Output the (X, Y) coordinate of the center of the cell containing the given text.  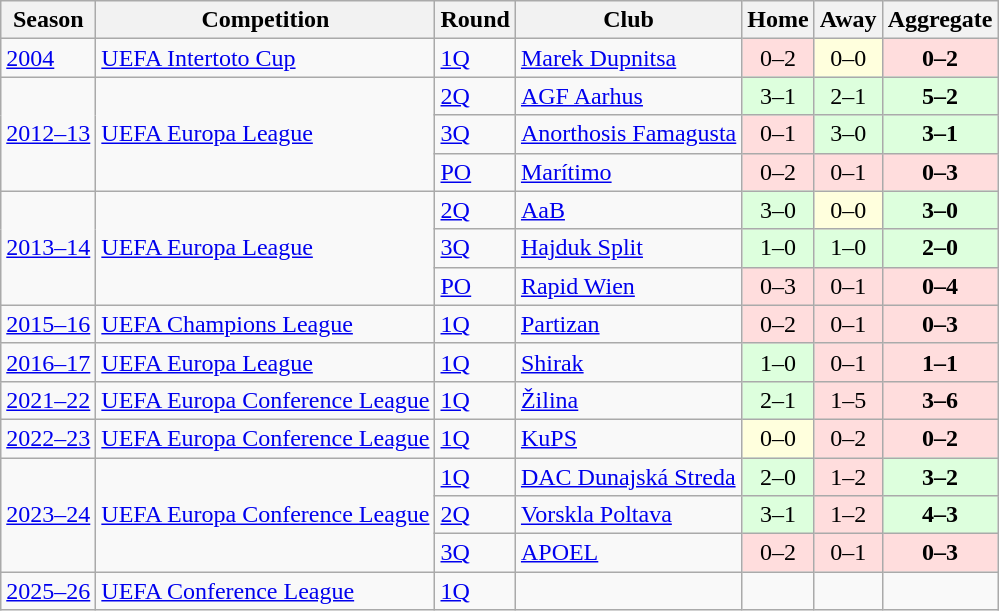
Žilina (628, 400)
Home (778, 20)
Anorthosis Famagusta (628, 134)
2004 (48, 58)
0–4 (940, 286)
3–6 (940, 400)
Marítimo (628, 172)
1–1 (940, 362)
Marek Dupnitsa (628, 58)
APOEL (628, 553)
2015–16 (48, 324)
KuPS (628, 438)
3–2 (940, 477)
Shirak (628, 362)
5–2 (940, 96)
Rapid Wien (628, 286)
2012–13 (48, 134)
2025–26 (48, 591)
Competition (266, 20)
2016–17 (48, 362)
Season (48, 20)
Round (475, 20)
2013–14 (48, 248)
2021–22 (48, 400)
Club (628, 20)
4–3 (940, 515)
Away (848, 20)
UEFA Intertoto Cup (266, 58)
AGF Aarhus (628, 96)
Hajduk Split (628, 248)
2023–24 (48, 515)
Aggregate (940, 20)
Vorskla Poltava (628, 515)
2022–23 (48, 438)
1–5 (848, 400)
UEFA Champions League (266, 324)
AaB (628, 210)
Partizan (628, 324)
UEFA Conference League (266, 591)
DAC Dunajská Streda (628, 477)
